For the text-containing cell, return its midpoint in [X, Y] coordinate format. 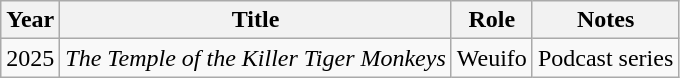
Role [492, 20]
Notes [605, 20]
2025 [30, 58]
Title [256, 20]
Weuifo [492, 58]
Year [30, 20]
Podcast series [605, 58]
The Temple of the Killer Tiger Monkeys [256, 58]
